Locate the cell with the specified text and output its (X, Y) center coordinate. 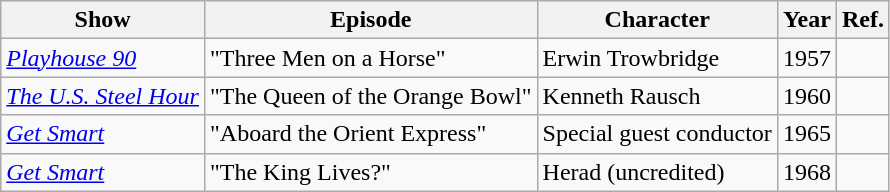
1960 (806, 96)
The U.S. Steel Hour (103, 96)
Episode (370, 20)
"Aboard the Orient Express" (370, 134)
"The Queen of the Orange Bowl" (370, 96)
1965 (806, 134)
Playhouse 90 (103, 58)
1957 (806, 58)
"The King Lives?" (370, 172)
Ref. (862, 20)
Show (103, 20)
1968 (806, 172)
Kenneth Rausch (657, 96)
Special guest conductor (657, 134)
Character (657, 20)
"Three Men on a Horse" (370, 58)
Herad (uncredited) (657, 172)
Erwin Trowbridge (657, 58)
Year (806, 20)
